Return the (X, Y) coordinate for the center point of the cell that contains the specified text.  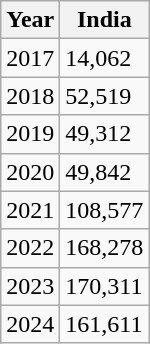
2023 (30, 286)
2020 (30, 172)
2017 (30, 58)
2021 (30, 210)
2022 (30, 248)
161,611 (104, 324)
India (104, 20)
170,311 (104, 286)
2018 (30, 96)
2024 (30, 324)
49,312 (104, 134)
168,278 (104, 248)
49,842 (104, 172)
14,062 (104, 58)
Year (30, 20)
2019 (30, 134)
108,577 (104, 210)
52,519 (104, 96)
